For the text-containing cell, return its midpoint in (X, Y) coordinate format. 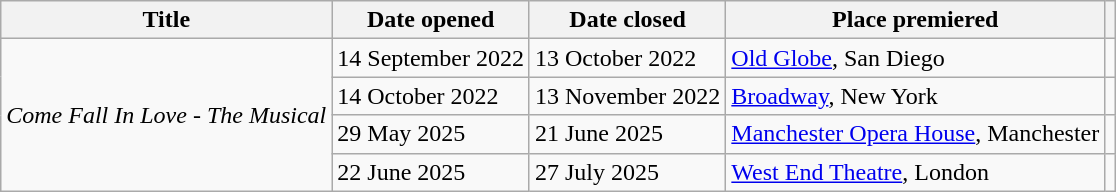
14 September 2022 (431, 58)
Broadway, New York (916, 96)
Come Fall In Love - The Musical (166, 115)
Manchester Opera House, Manchester (916, 134)
29 May 2025 (431, 134)
Place premiered (916, 20)
14 October 2022 (431, 96)
Old Globe, San Diego (916, 58)
Date closed (627, 20)
West End Theatre, London (916, 172)
13 October 2022 (627, 58)
27 July 2025 (627, 172)
Date opened (431, 20)
13 November 2022 (627, 96)
21 June 2025 (627, 134)
22 June 2025 (431, 172)
Title (166, 20)
